From the cell containing the given text, extract its center point as (x, y) coordinate. 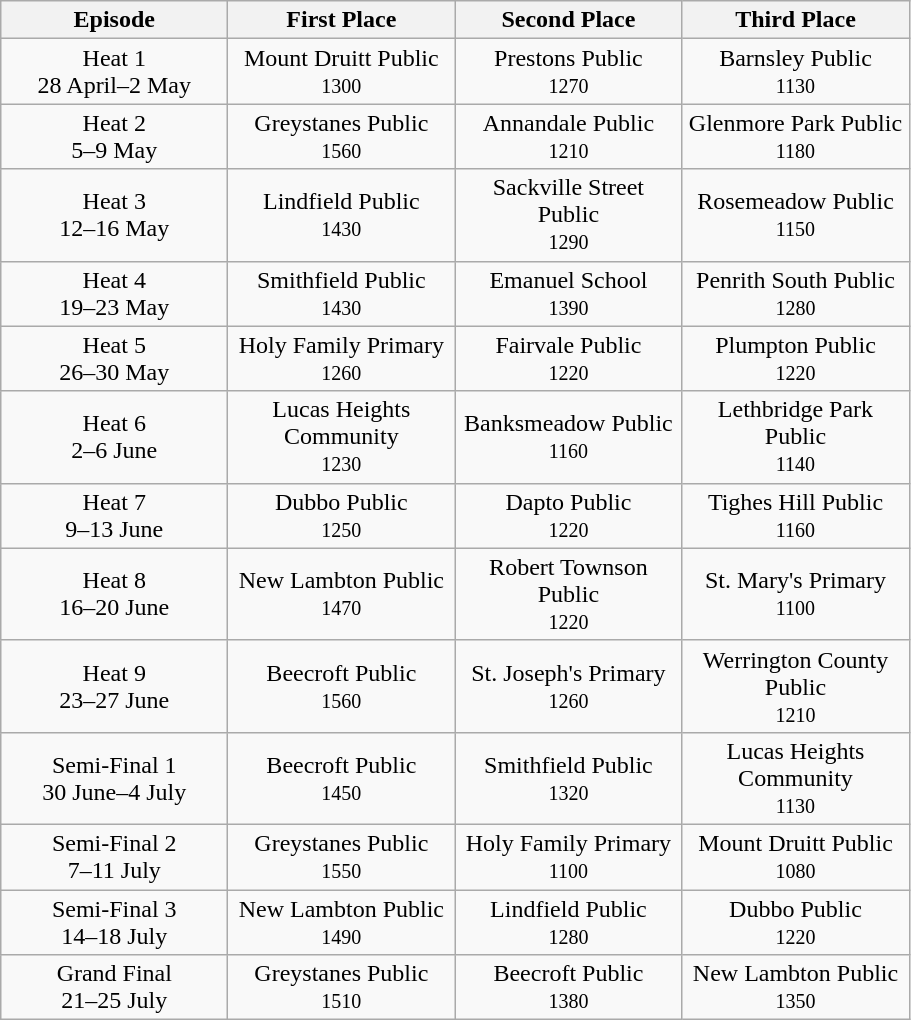
Dapto Public1220 (568, 516)
Emanuel School1390 (568, 294)
First Place (342, 20)
Lucas Heights Community1230 (342, 437)
Rosemeadow Public1150 (796, 215)
Annandale Public1210 (568, 136)
Beecroft Public1380 (568, 988)
Robert Townson Public1220 (568, 594)
Mount Druitt Public1080 (796, 856)
Heat 816–20 June (114, 594)
Lucas Heights Community1130 (796, 778)
Beecroft Public1450 (342, 778)
Lindfield Public1430 (342, 215)
Werrington County Public1210 (796, 686)
Third Place (796, 20)
Beecroft Public1560 (342, 686)
Grand Final21–25 July (114, 988)
Dubbo Public1220 (796, 922)
Smithfield Public1320 (568, 778)
St. Joseph's Primary1260 (568, 686)
New Lambton Public1470 (342, 594)
Greystanes Public1560 (342, 136)
Penrith South Public1280 (796, 294)
Heat 923–27 June (114, 686)
Episode (114, 20)
Holy Family Primary1100 (568, 856)
Second Place (568, 20)
Barnsley Public1130 (796, 72)
Heat 419–23 May (114, 294)
Dubbo Public1250 (342, 516)
Lethbridge Park Public1140 (796, 437)
Heat 526–30 May (114, 358)
St. Mary's Primary1100 (796, 594)
New Lambton Public1350 (796, 988)
Greystanes Public1510 (342, 988)
Tighes Hill Public1160 (796, 516)
Banksmeadow Public1160 (568, 437)
Holy Family Primary1260 (342, 358)
Heat 25–9 May (114, 136)
Lindfield Public1280 (568, 922)
Semi-Final 130 June–4 July (114, 778)
Smithfield Public1430 (342, 294)
Fairvale Public1220 (568, 358)
Heat 62–6 June (114, 437)
Mount Druitt Public1300 (342, 72)
Heat 312–16 May (114, 215)
Semi-Final 314–18 July (114, 922)
New Lambton Public1490 (342, 922)
Sackville Street Public1290 (568, 215)
Greystanes Public1550 (342, 856)
Heat 128 April–2 May (114, 72)
Prestons Public1270 (568, 72)
Glenmore Park Public1180 (796, 136)
Semi-Final 27–11 July (114, 856)
Heat 79–13 June (114, 516)
Plumpton Public1220 (796, 358)
